Return the [X, Y] coordinate for the center point of the cell that contains the specified text.  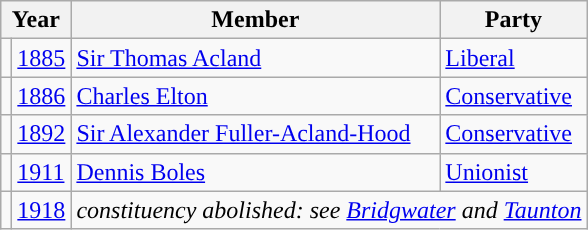
Liberal [514, 58]
Party [514, 20]
Sir Thomas Acland [256, 58]
1886 [42, 96]
Unionist [514, 172]
1892 [42, 134]
constituency abolished: see Bridgwater and Taunton [329, 210]
Year [36, 20]
1885 [42, 58]
1911 [42, 172]
1918 [42, 210]
Sir Alexander Fuller-Acland-Hood [256, 134]
Charles Elton [256, 96]
Member [256, 20]
Dennis Boles [256, 172]
